Output the [X, Y] coordinate of the center of the cell containing the given text.  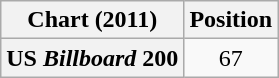
Position [231, 20]
Chart (2011) [92, 20]
67 [231, 58]
US Billboard 200 [92, 58]
